Search for the cell housing the specified text and yield its (x, y) center coordinate. 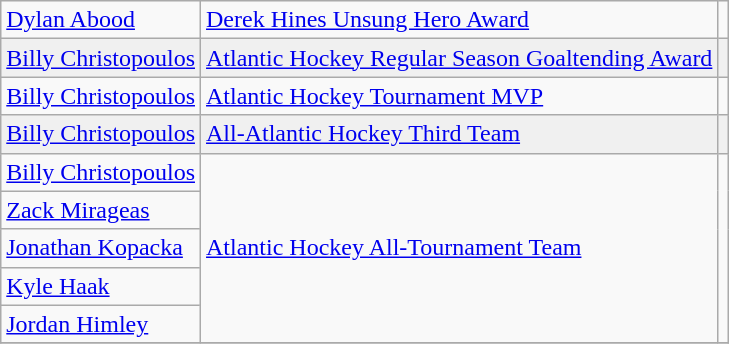
Jonathan Kopacka (101, 248)
Atlantic Hockey Tournament MVP (460, 96)
Jordan Himley (101, 324)
Zack Mirageas (101, 210)
Atlantic Hockey Regular Season Goaltending Award (460, 58)
Derek Hines Unsung Hero Award (460, 20)
All-Atlantic Hockey Third Team (460, 134)
Kyle Haak (101, 286)
Atlantic Hockey All-Tournament Team (460, 248)
Dylan Abood (101, 20)
